Scan for the cell matching the given text and deliver its (x, y) coordinate at center. 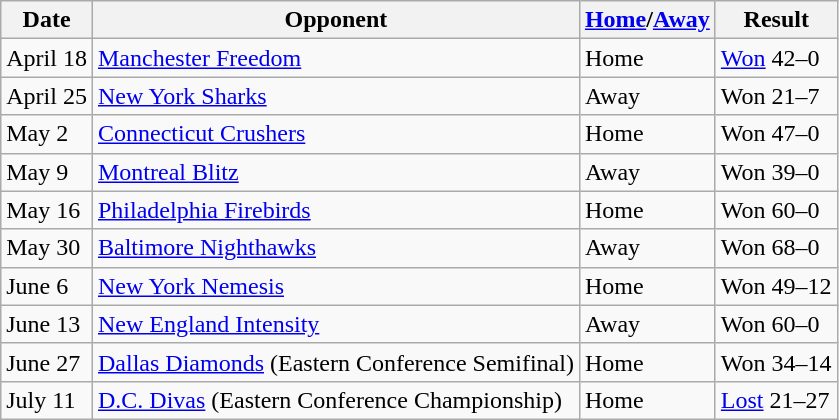
Connecticut Crushers (336, 134)
Date (47, 20)
D.C. Divas (Eastern Conference Championship) (336, 400)
Baltimore Nighthawks (336, 248)
Opponent (336, 20)
May 16 (47, 210)
Won 49–12 (776, 286)
June 27 (47, 362)
Won 34–14 (776, 362)
Won 21–7 (776, 96)
May 30 (47, 248)
Lost 21–27 (776, 400)
April 25 (47, 96)
Won 39–0 (776, 172)
April 18 (47, 58)
New England Intensity (336, 324)
Dallas Diamonds (Eastern Conference Semifinal) (336, 362)
Won 47–0 (776, 134)
May 9 (47, 172)
Won 42–0 (776, 58)
July 11 (47, 400)
June 6 (47, 286)
June 13 (47, 324)
Result (776, 20)
May 2 (47, 134)
Montreal Blitz (336, 172)
Home/Away (647, 20)
Philadelphia Firebirds (336, 210)
New York Nemesis (336, 286)
Manchester Freedom (336, 58)
Won 68–0 (776, 248)
New York Sharks (336, 96)
